Return the [X, Y] coordinate for the center point of the cell that contains the specified text.  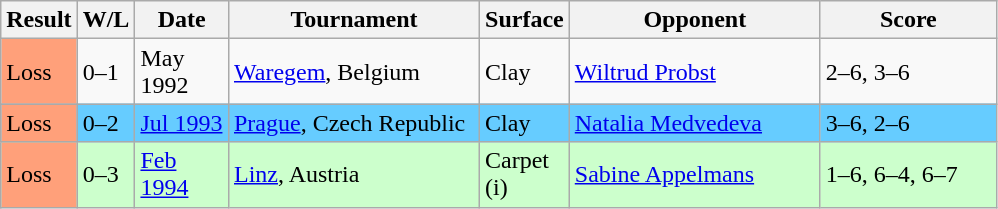
0–2 [106, 123]
Tournament [354, 20]
Opponent [694, 20]
Jul 1993 [182, 123]
Surface [525, 20]
Prague, Czech Republic [354, 123]
0–3 [106, 174]
Carpet (i) [525, 174]
Linz, Austria [354, 174]
Waregem, Belgium [354, 72]
2–6, 3–6 [908, 72]
0–1 [106, 72]
Date [182, 20]
Feb 1994 [182, 174]
W/L [106, 20]
Natalia Medvedeva [694, 123]
May 1992 [182, 72]
Score [908, 20]
Sabine Appelmans [694, 174]
1–6, 6–4, 6–7 [908, 174]
3–6, 2–6 [908, 123]
Result [39, 20]
Wiltrud Probst [694, 72]
